Return [X, Y] of the center of cell containing provided text 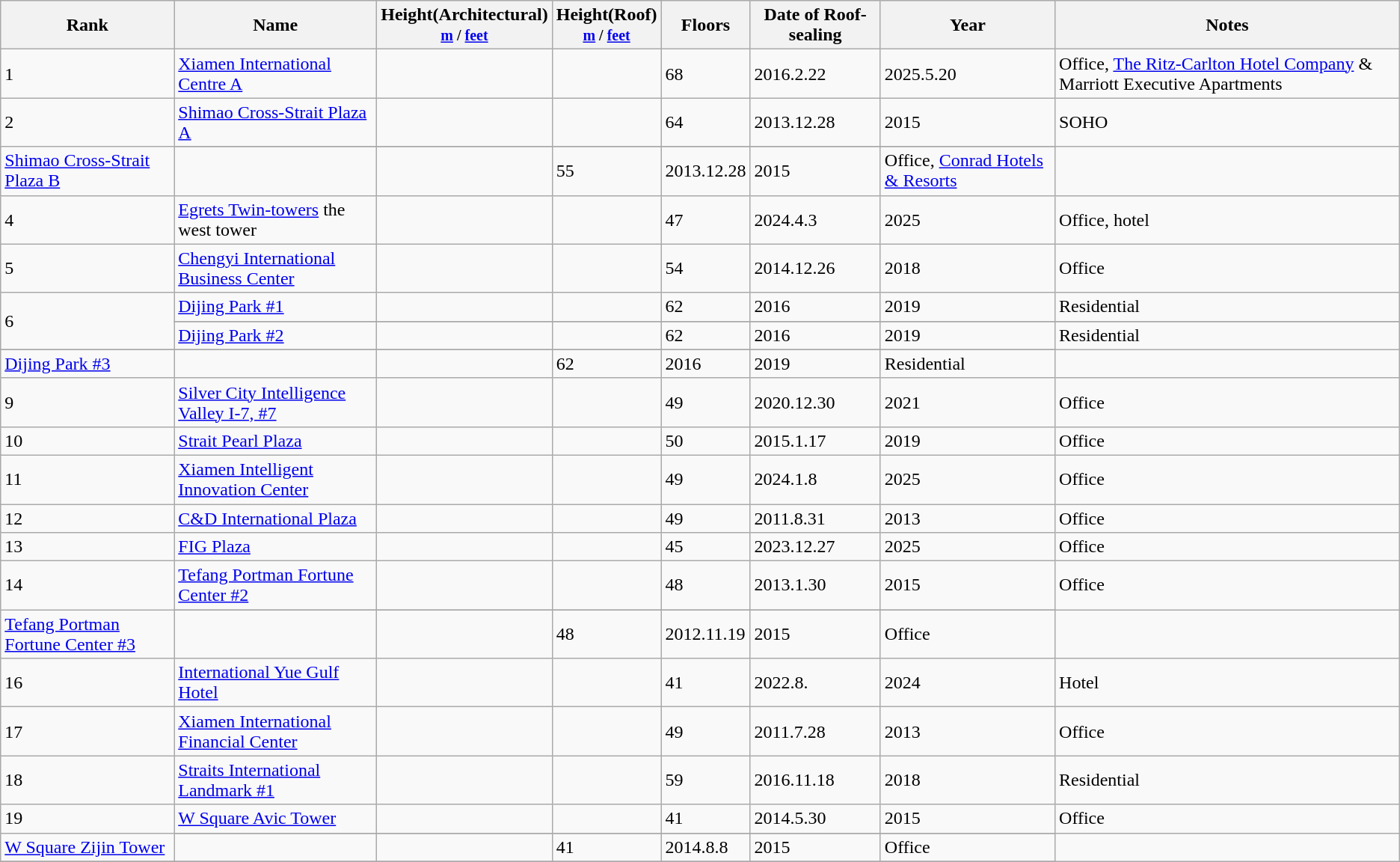
Height(Architectural)m / feet [465, 25]
2 [87, 123]
W Square Avic Tower [275, 819]
Name [275, 25]
2014.8.8 [706, 847]
2013.1.30 [815, 585]
Straits International Landmark #1 [275, 780]
47 [706, 220]
16 [87, 682]
4 [87, 220]
2012.11.19 [706, 635]
2016.2.22 [815, 73]
Strait Pearl Plaza [275, 441]
Office, The Ritz-Carlton Hotel Company & Marriott Executive Apartments [1228, 73]
FIG Plaza [275, 547]
17 [87, 732]
55 [607, 171]
Dijing Park #1 [275, 307]
Chengyi International Business Center [275, 268]
Notes [1228, 25]
2023.12.27 [815, 547]
C&D International Plaza [275, 519]
64 [706, 123]
2011.7.28 [815, 732]
SOHO [1228, 123]
W Square Zijin Tower [87, 847]
2014.12.26 [815, 268]
9 [87, 403]
Xiamen International Centre A [275, 73]
13 [87, 547]
50 [706, 441]
Dijing Park #3 [87, 364]
2024 [968, 682]
68 [706, 73]
Office, hotel [1228, 220]
Date of Roof-sealing [815, 25]
International Yue Gulf Hotel [275, 682]
2016.11.18 [815, 780]
Year [968, 25]
Xiamen Intelligent Innovation Center [275, 479]
59 [706, 780]
54 [706, 268]
Shimao Cross-Strait Plaza A [275, 123]
Tefang Portman Fortune Center #3 [87, 635]
Rank [87, 25]
Hotel [1228, 682]
2015.1.17 [815, 441]
2024.4.3 [815, 220]
1 [87, 73]
19 [87, 819]
Silver City Intelligence Valley I-7, #7 [275, 403]
Dijing Park #2 [275, 335]
2022.8. [815, 682]
Egrets Twin-towers the west tower [275, 220]
12 [87, 519]
11 [87, 479]
14 [87, 585]
Tefang Portman Fortune Center #2 [275, 585]
Height(Roof)m / feet [607, 25]
Xiamen International Financial Center [275, 732]
2011.8.31 [815, 519]
2024.1.8 [815, 479]
6 [87, 321]
Shimao Cross-Strait Plaza B [87, 171]
10 [87, 441]
2020.12.30 [815, 403]
2021 [968, 403]
45 [706, 547]
Office, Conrad Hotels & Resorts [968, 171]
2014.5.30 [815, 819]
2025.5.20 [968, 73]
5 [87, 268]
18 [87, 780]
Floors [706, 25]
